Output the [x, y] coordinate of the center of the cell containing the given text.  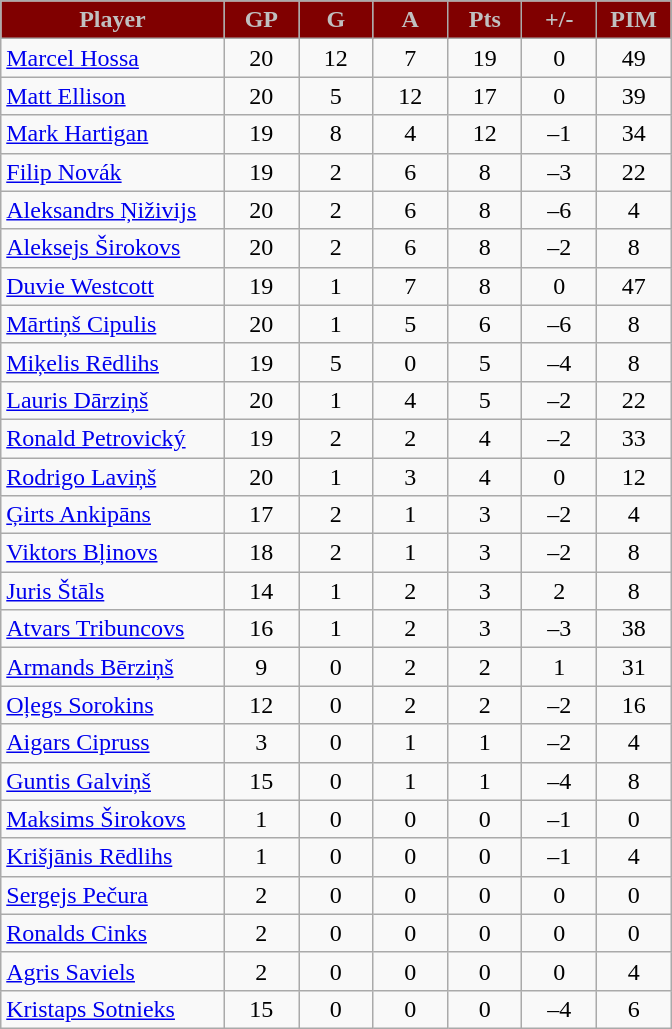
Guntis Galviņš [112, 781]
49 [633, 58]
Armands Bērziņš [112, 667]
38 [633, 629]
9 [261, 667]
Ģirts Ankipāns [112, 515]
34 [633, 134]
47 [633, 286]
G [336, 20]
Agris Saviels [112, 971]
14 [261, 591]
GP [261, 20]
Aigars Cipruss [112, 743]
Mark Hartigan [112, 134]
Krišjānis Rēdlihs [112, 857]
18 [261, 553]
Atvars Tribuncovs [112, 629]
Juris Štāls [112, 591]
Ronald Petrovický [112, 438]
Sergejs Pečura [112, 895]
33 [633, 438]
Marcel Hossa [112, 58]
Matt Ellison [112, 96]
Filip Novák [112, 172]
PIM [633, 20]
Mārtiņš Cipulis [112, 324]
Aleksejs Širokovs [112, 248]
31 [633, 667]
Maksims Širokovs [112, 819]
Aleksandrs Ņiživijs [112, 210]
Oļegs Sorokins [112, 705]
Kristaps Sotnieks [112, 1009]
A [410, 20]
Viktors Bļinovs [112, 553]
Player [112, 20]
39 [633, 96]
+/- [559, 20]
Miķelis Rēdlihs [112, 362]
Pts [485, 20]
Rodrigo Laviņš [112, 477]
Lauris Dārziņš [112, 400]
Ronalds Cinks [112, 933]
Duvie Westcott [112, 286]
